From the cell containing the given text, extract its center point as [x, y] coordinate. 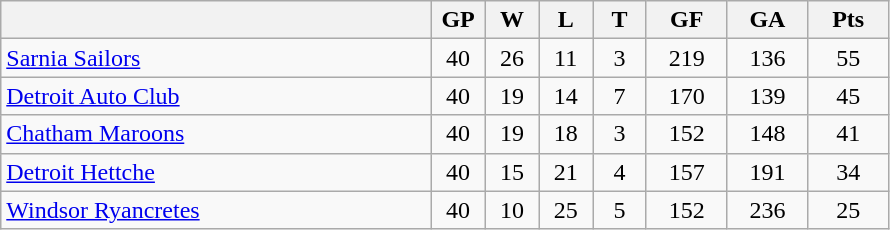
41 [848, 134]
5 [620, 210]
Sarnia Sailors [216, 58]
219 [686, 58]
21 [566, 172]
GF [686, 20]
15 [512, 172]
148 [768, 134]
191 [768, 172]
10 [512, 210]
18 [566, 134]
Windsor Ryancretes [216, 210]
170 [686, 96]
34 [848, 172]
Chatham Maroons [216, 134]
4 [620, 172]
W [512, 20]
Detroit Hettche [216, 172]
GA [768, 20]
L [566, 20]
T [620, 20]
Detroit Auto Club [216, 96]
136 [768, 58]
236 [768, 210]
GP [458, 20]
14 [566, 96]
139 [768, 96]
157 [686, 172]
Pts [848, 20]
55 [848, 58]
7 [620, 96]
45 [848, 96]
11 [566, 58]
26 [512, 58]
